Pinpoint the cell where the given text exists, returning its [X, Y] midpoint coordinate. 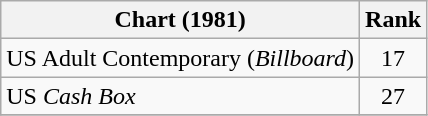
17 [394, 58]
Chart (1981) [180, 20]
27 [394, 96]
US Cash Box [180, 96]
Rank [394, 20]
US Adult Contemporary (Billboard) [180, 58]
